Pinpoint the cell where the given text exists, returning its [x, y] midpoint coordinate. 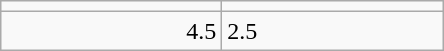
2.5 [332, 31]
4.5 [112, 31]
